Return the [x, y] coordinate for the center point of the cell that contains the specified text.  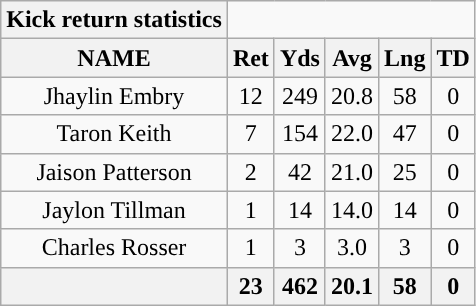
3.0 [352, 248]
14.0 [352, 210]
Jhaylin Embry [114, 96]
Taron Keith [114, 134]
12 [250, 96]
462 [300, 286]
23 [250, 286]
Jaison Patterson [114, 172]
42 [300, 172]
20.8 [352, 96]
7 [250, 134]
25 [405, 172]
Yds [300, 58]
Charles Rosser [114, 248]
2 [250, 172]
Ret [250, 58]
20.1 [352, 286]
21.0 [352, 172]
47 [405, 134]
Jaylon Tillman [114, 210]
249 [300, 96]
Lng [405, 58]
TD [453, 58]
Kick return statistics [114, 20]
154 [300, 134]
NAME [114, 58]
Avg [352, 58]
22.0 [352, 134]
